Search for the cell housing the specified text and yield its [x, y] center coordinate. 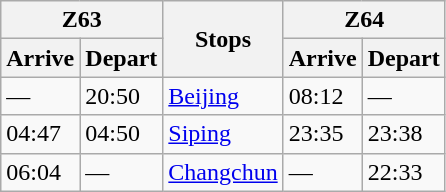
23:35 [322, 134]
04:50 [122, 134]
Stops [223, 39]
Beijing [223, 96]
22:33 [404, 172]
Siping [223, 134]
04:47 [40, 134]
06:04 [40, 172]
20:50 [122, 96]
08:12 [322, 96]
Changchun [223, 172]
Z63 [82, 20]
23:38 [404, 134]
Z64 [364, 20]
